Extract the (X, Y) coordinate from the center of the cell holding the provided text.  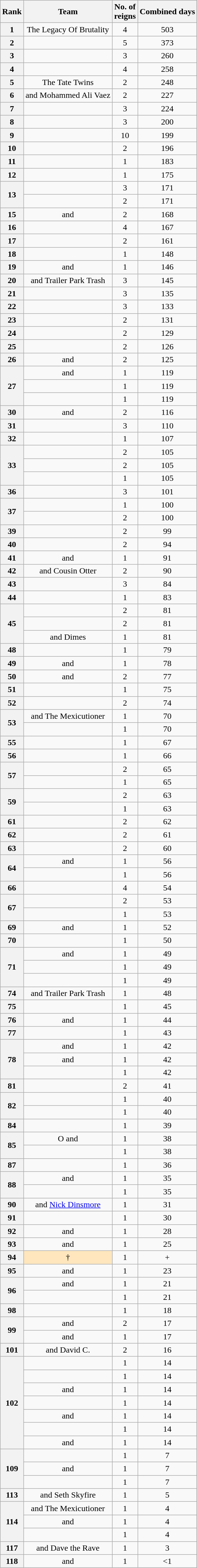
148 (167, 254)
26 (12, 359)
98 (12, 1310)
The Legacy Of Brutality (68, 29)
28 (167, 1231)
12 (12, 174)
161 (167, 241)
92 (12, 1231)
114 (12, 1522)
19 (12, 267)
503 (167, 29)
145 (167, 280)
20 (12, 280)
183 (167, 161)
82 (12, 1106)
and Cousin Otter (68, 571)
55 (12, 742)
64 (12, 868)
51 (12, 690)
88 (12, 1185)
168 (167, 214)
129 (167, 333)
and Dave the Rave (68, 1548)
109 (12, 1469)
57 (12, 775)
59 (12, 802)
96 (12, 1290)
71 (12, 967)
<1 (167, 1561)
13 (12, 195)
107 (167, 439)
27 (12, 386)
133 (167, 307)
54 (167, 888)
32 (12, 439)
and Dimes (68, 637)
and David C. (68, 1350)
146 (167, 267)
6 (12, 95)
125 (167, 359)
118 (12, 1561)
110 (167, 426)
196 (167, 148)
24 (12, 333)
9 (12, 135)
93 (12, 1244)
† (68, 1258)
126 (167, 346)
200 (167, 122)
and Mohammed Ali Vaez (68, 95)
260 (167, 56)
87 (12, 1165)
76 (12, 1020)
167 (167, 228)
Rank (12, 12)
+ (167, 1258)
O and (68, 1139)
248 (167, 82)
and Seth Skyfire (68, 1495)
69 (12, 927)
33 (12, 465)
The Tate Twins (68, 82)
Team (68, 12)
135 (167, 293)
79 (167, 650)
117 (12, 1548)
113 (12, 1495)
224 (167, 109)
83 (167, 597)
60 (167, 848)
175 (167, 174)
373 (167, 43)
199 (167, 135)
No. ofreigns (125, 12)
22 (12, 307)
and Nick Dinsmore (68, 1204)
258 (167, 69)
37 (12, 511)
116 (167, 412)
8 (12, 122)
95 (12, 1271)
Combined days (167, 12)
85 (12, 1145)
102 (12, 1403)
11 (12, 161)
131 (167, 320)
227 (167, 95)
15 (12, 214)
